Search for the cell housing the specified text and yield its [X, Y] center coordinate. 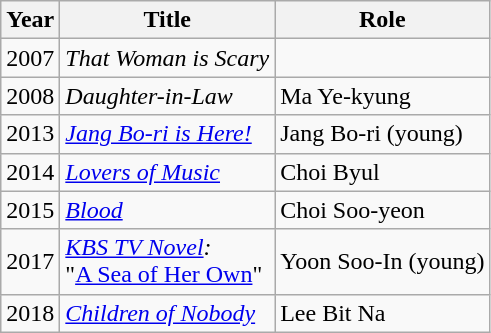
Jang Bo-ri is Here! [168, 134]
2015 [30, 210]
2007 [30, 58]
Role [382, 20]
Ma Ye-kyung [382, 96]
Choi Byul [382, 172]
2013 [30, 134]
Lovers of Music [168, 172]
Children of Nobody [168, 313]
Choi Soo-yeon [382, 210]
2018 [30, 313]
KBS TV Novel:"A Sea of Her Own" [168, 262]
Year [30, 20]
Blood [168, 210]
Daughter-in-Law [168, 96]
Lee Bit Na [382, 313]
2017 [30, 262]
Title [168, 20]
Jang Bo-ri (young) [382, 134]
Yoon Soo-In (young) [382, 262]
2014 [30, 172]
2008 [30, 96]
That Woman is Scary [168, 58]
